Return the (X, Y) coordinate for the center point of the cell that contains the specified text.  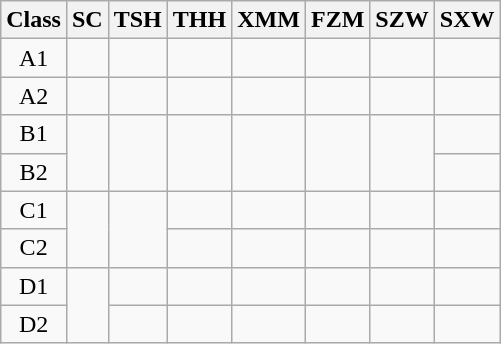
FZM (337, 20)
B1 (34, 134)
B2 (34, 172)
D2 (34, 324)
THH (199, 20)
A2 (34, 96)
SZW (402, 20)
XMM (269, 20)
SC (87, 20)
A1 (34, 58)
Class (34, 20)
C2 (34, 248)
C1 (34, 210)
D1 (34, 286)
SXW (467, 20)
TSH (138, 20)
